Extract the [x, y] coordinate from the center of the cell holding the provided text.  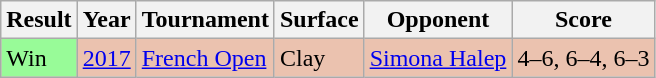
Opponent [438, 20]
Simona Halep [438, 58]
Score [584, 20]
2017 [106, 58]
4–6, 6–4, 6–3 [584, 58]
Win [39, 58]
Year [106, 20]
Result [39, 20]
Clay [319, 58]
French Open [205, 58]
Surface [319, 20]
Tournament [205, 20]
